Return (x, y) of the center of cell containing provided text 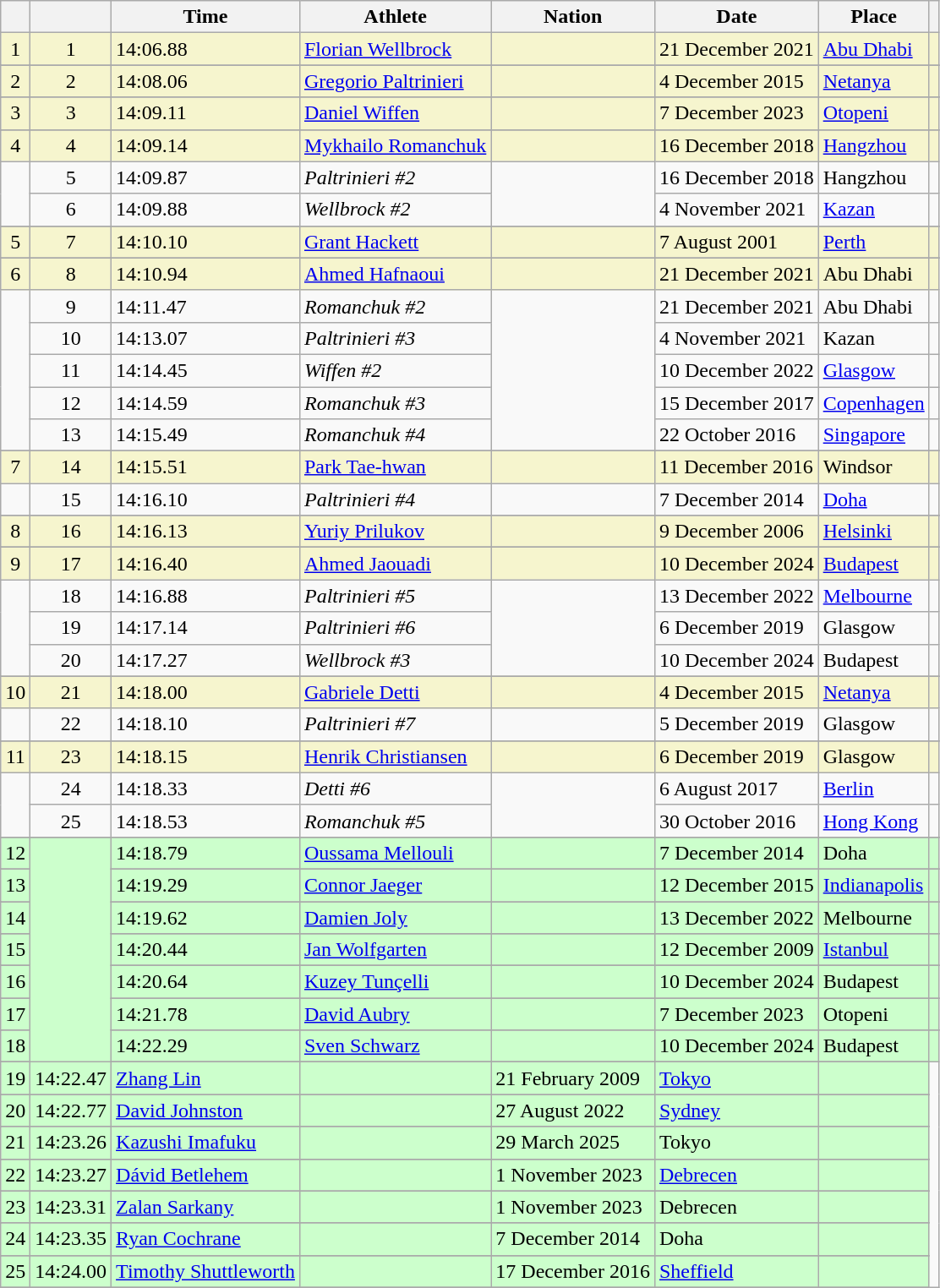
14:22.77 (71, 1111)
14:16.13 (206, 532)
Paltrinieri #2 (395, 177)
14:19.29 (206, 885)
14:18.00 (206, 692)
14:17.27 (206, 660)
Helsinki (874, 532)
14:21.78 (206, 1014)
Jan Wolfgarten (395, 950)
Romanchuk #4 (395, 435)
Romanchuk #2 (395, 306)
David Aubry (395, 1014)
Paltrinieri #5 (395, 596)
14:23.26 (71, 1143)
14:09.11 (206, 113)
14:10.94 (206, 274)
Dávid Betlehem (206, 1175)
14:18.15 (206, 756)
Timothy Shuttleworth (206, 1271)
14:11.47 (206, 306)
Gabriele Detti (395, 692)
Gregorio Paltrinieri (395, 81)
14:22.47 (71, 1078)
Romanchuk #5 (395, 821)
Paltrinieri #7 (395, 724)
Indianapolis (874, 885)
14:09.14 (206, 145)
6 August 2017 (736, 789)
Henrik Christiansen (395, 756)
Place (874, 17)
12 December 2015 (736, 885)
14:13.07 (206, 338)
Date (736, 17)
Mykhailo Romanchuk (395, 145)
Paltrinieri #4 (395, 499)
12 December 2009 (736, 950)
10 December 2022 (736, 370)
Zhang Lin (206, 1078)
Ahmed Hafnaoui (395, 274)
Wellbrock #2 (395, 210)
14:18.10 (206, 724)
21 February 2009 (573, 1078)
27 August 2022 (573, 1111)
Istanbul (874, 950)
Sydney (736, 1111)
14:08.06 (206, 81)
14:15.49 (206, 435)
14:15.51 (206, 467)
Zalan Sarkany (206, 1207)
Sven Schwarz (395, 1046)
Copenhagen (874, 403)
14:20.44 (206, 950)
Grant Hackett (395, 242)
30 October 2016 (736, 821)
15 December 2017 (736, 403)
Romanchuk #3 (395, 403)
Florian Wellbrock (395, 49)
Wiffen #2 (395, 370)
14:20.64 (206, 982)
17 December 2016 (573, 1271)
Connor Jaeger (395, 885)
14:06.88 (206, 49)
11 December 2016 (736, 467)
Sheffield (736, 1271)
Wellbrock #3 (395, 660)
Time (206, 17)
14:16.10 (206, 499)
Park Tae-hwan (395, 467)
5 December 2019 (736, 724)
14:16.40 (206, 564)
Daniel Wiffen (395, 113)
Ryan Cochrane (206, 1239)
Perth (874, 242)
14:14.59 (206, 403)
Windsor (874, 467)
Berlin (874, 789)
14:18.33 (206, 789)
9 December 2006 (736, 532)
Ahmed Jaouadi (395, 564)
14:10.10 (206, 242)
29 March 2025 (573, 1143)
Detti #6 (395, 789)
14:16.88 (206, 596)
14:23.31 (71, 1207)
Oussama Mellouli (395, 853)
Nation (573, 17)
14:14.45 (206, 370)
14:17.14 (206, 628)
14:23.27 (71, 1175)
Paltrinieri #6 (395, 628)
14:09.87 (206, 177)
22 October 2016 (736, 435)
Paltrinieri #3 (395, 338)
Damien Joly (395, 917)
14:18.53 (206, 821)
14:22.29 (206, 1046)
Kuzey Tunçelli (395, 982)
14:18.79 (206, 853)
Athlete (395, 17)
Kazushi Imafuku (206, 1143)
14:19.62 (206, 917)
David Johnston (206, 1111)
14:09.88 (206, 210)
14:23.35 (71, 1239)
14:24.00 (71, 1271)
Hong Kong (874, 821)
7 August 2001 (736, 242)
Yuriy Prilukov (395, 532)
Singapore (874, 435)
